Pinpoint the cell where the given text exists, returning its [x, y] midpoint coordinate. 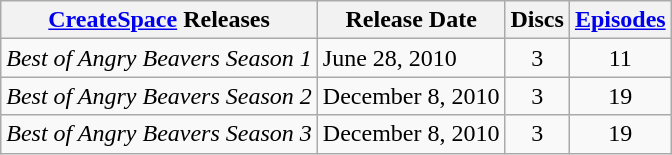
CreateSpace Releases [160, 20]
Best of Angry Beavers Season 3 [160, 134]
Discs [537, 20]
Best of Angry Beavers Season 1 [160, 58]
Release Date [411, 20]
June 28, 2010 [411, 58]
Episodes [620, 20]
11 [620, 58]
Best of Angry Beavers Season 2 [160, 96]
